Extract the (X, Y) coordinate from the center of the cell holding the provided text.  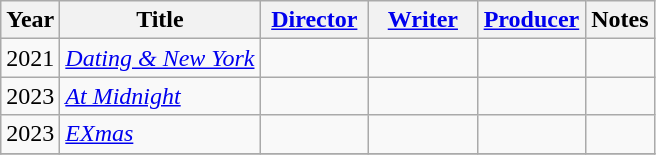
EXmas (160, 134)
2021 (30, 58)
Title (160, 20)
Writer (424, 20)
At Midnight (160, 96)
Dating & New York (160, 58)
Year (30, 20)
Producer (532, 20)
Notes (620, 20)
Director (314, 20)
